Determine the (x, y) coordinate at the center of the cell enclosing the given text.  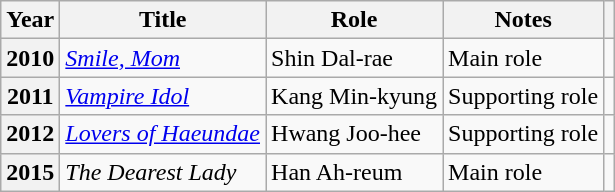
Vampire Idol (163, 96)
Role (354, 20)
Shin Dal-rae (354, 58)
Kang Min-kyung (354, 96)
Title (163, 20)
2011 (30, 96)
Han Ah-reum (354, 172)
2015 (30, 172)
Year (30, 20)
Hwang Joo-hee (354, 134)
2010 (30, 58)
2012 (30, 134)
Smile, Mom (163, 58)
Notes (524, 20)
Lovers of Haeundae (163, 134)
The Dearest Lady (163, 172)
